Capture the cell that displays the provided text and extract its (X, Y) central coordinate. 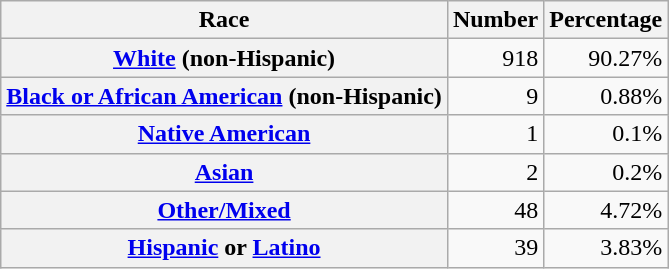
Hispanic or Latino (224, 248)
39 (495, 248)
Asian (224, 172)
Percentage (606, 20)
90.27% (606, 58)
2 (495, 172)
Race (224, 20)
Other/Mixed (224, 210)
48 (495, 210)
3.83% (606, 248)
0.1% (606, 134)
9 (495, 96)
Native American (224, 134)
Number (495, 20)
4.72% (606, 210)
918 (495, 58)
Black or African American (non-Hispanic) (224, 96)
1 (495, 134)
White (non-Hispanic) (224, 58)
0.2% (606, 172)
0.88% (606, 96)
